Locate the cell with the specified text and output its [x, y] center coordinate. 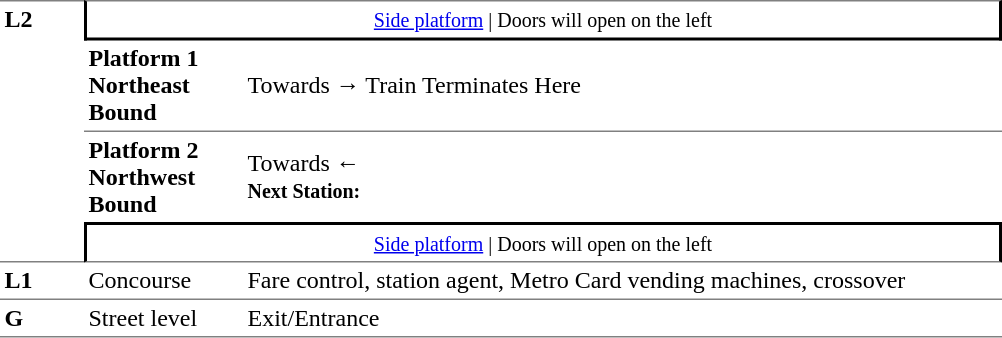
Fare control, station agent, Metro Card vending machines, crossover [622, 280]
Platform 2Northwest Bound [164, 177]
Exit/Entrance [622, 318]
Concourse [164, 280]
Towards → Train Terminates Here [622, 86]
L1 [42, 280]
L2 [42, 131]
Platform 1Northeast Bound [164, 86]
Street level [164, 318]
G [42, 318]
Towards ← Next Station: [622, 177]
